Detect which cell encompasses the target text, then output its [X, Y] center coordinate. 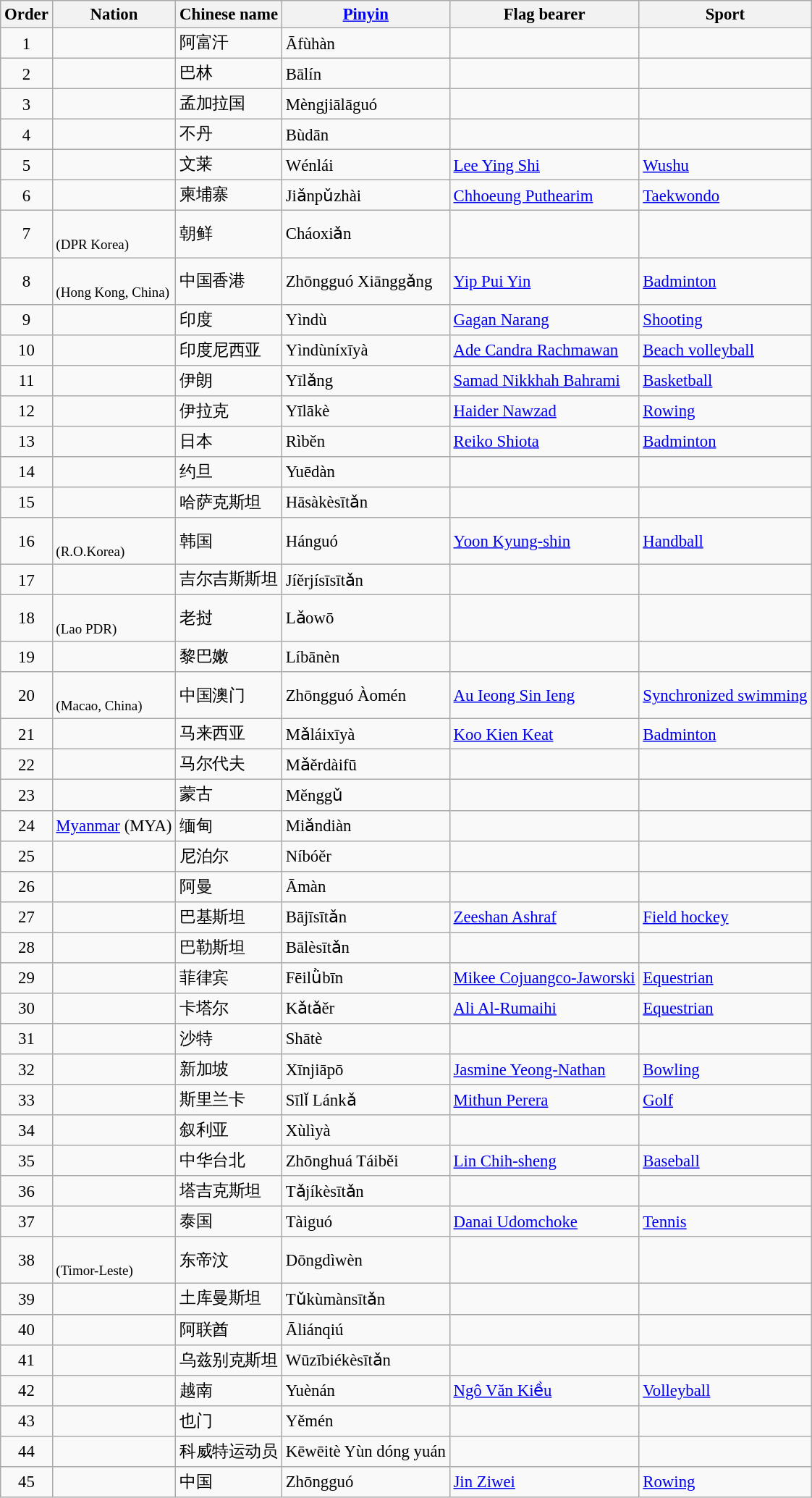
31 [26, 1039]
Baseball [725, 1161]
Chinese name [229, 14]
Ali Al-Rumaihi [544, 1009]
日本 [229, 442]
Zhōnghuá Táiběi [365, 1161]
Order [26, 14]
26 [26, 886]
20 [26, 695]
尼泊尔 [229, 856]
阿曼 [229, 886]
Tennis [725, 1221]
2 [26, 74]
Gagan Narang [544, 319]
5 [26, 165]
黎巴嫩 [229, 657]
马尔代夫 [229, 765]
Mǎláixīyà [365, 734]
(R.O.Korea) [114, 542]
12 [26, 411]
16 [26, 542]
Beach volleyball [725, 350]
Mikee Cojuangco-Jaworski [544, 978]
37 [26, 1221]
韩国 [229, 542]
Āmàn [365, 886]
30 [26, 1009]
9 [26, 319]
45 [26, 1482]
Bālín [365, 74]
43 [26, 1421]
Ngô Văn Kiều [544, 1390]
Shooting [725, 319]
17 [26, 580]
吉尔吉斯斯坦 [229, 580]
马来西亚 [229, 734]
44 [26, 1452]
Fēilǜbīn [365, 978]
Sīlǐ Lánkǎ [365, 1100]
卡塔尔 [229, 1009]
菲律宾 [229, 978]
Shātè [365, 1039]
Jasmine Yeong-Nathan [544, 1069]
Lee Ying Shi [544, 165]
25 [26, 856]
不丹 [229, 135]
18 [26, 618]
Ade Candra Rachmawan [544, 350]
哈萨克斯坦 [229, 502]
Yìndùníxīyà [365, 350]
Āliánqiú [365, 1329]
印度 [229, 319]
朝鲜 [229, 235]
Yuēdàn [365, 472]
15 [26, 502]
Haider Nawzad [544, 411]
Yip Pui Yin [544, 281]
Yìndù [365, 319]
28 [26, 948]
Yěmén [365, 1421]
34 [26, 1130]
孟加拉国 [229, 104]
(Timor-Leste) [114, 1260]
乌兹别克斯坦 [229, 1360]
巴林 [229, 74]
斯里兰卡 [229, 1100]
叙利亚 [229, 1130]
Zeeshan Ashraf [544, 917]
越南 [229, 1390]
东帝汶 [229, 1260]
Tàiguó [365, 1221]
Jíěrjísīsītǎn [365, 580]
中华台北 [229, 1161]
Zhōngguó [365, 1482]
伊朗 [229, 380]
Basketball [725, 380]
23 [26, 795]
Field hockey [725, 917]
Wénlái [365, 165]
10 [26, 350]
39 [26, 1299]
6 [26, 195]
Synchronized swimming [725, 695]
阿富汗 [229, 43]
8 [26, 281]
Wushu [725, 165]
塔吉克斯坦 [229, 1191]
Jiǎnpǔzhài [365, 195]
7 [26, 235]
Nation [114, 14]
4 [26, 135]
(DPR Korea) [114, 235]
(Lao PDR) [114, 618]
文莱 [229, 165]
Tǔkùmànsītǎn [365, 1299]
Yīlākè [365, 411]
36 [26, 1191]
巴勒斯坦 [229, 948]
Cháoxiǎn [365, 235]
Koo Kien Keat [544, 734]
Flag bearer [544, 14]
19 [26, 657]
Lǎowō [365, 618]
新加坡 [229, 1069]
Bālèsītǎn [365, 948]
Hāsàkèsītǎn [365, 502]
24 [26, 825]
32 [26, 1069]
Āfùhàn [365, 43]
巴基斯坦 [229, 917]
22 [26, 765]
21 [26, 734]
Yuènán [365, 1390]
也门 [229, 1421]
Handball [725, 542]
Yoon Kyung-shin [544, 542]
Lin Chih-sheng [544, 1161]
29 [26, 978]
土库曼斯坦 [229, 1299]
Taekwondo [725, 195]
42 [26, 1390]
Pinyin [365, 14]
Tǎjíkèsītǎn [365, 1191]
Danai Udomchoke [544, 1221]
泰国 [229, 1221]
Au Ieong Sin Ieng [544, 695]
Dōngdìwèn [365, 1260]
Jin Ziwei [544, 1482]
Yīlǎng [365, 380]
27 [26, 917]
(Macao, China) [114, 695]
Sport [725, 14]
Měnggǔ [365, 795]
33 [26, 1100]
1 [26, 43]
40 [26, 1329]
中国澳门 [229, 695]
Chhoeung Puthearim [544, 195]
Myanmar (MYA) [114, 825]
3 [26, 104]
沙特 [229, 1039]
老挝 [229, 618]
科威特运动员 [229, 1452]
印度尼西亚 [229, 350]
Bowling [725, 1069]
41 [26, 1360]
Wūzībiékèsītǎn [365, 1360]
13 [26, 442]
Xīnjiāpō [365, 1069]
38 [26, 1260]
Hánguó [365, 542]
Mǎěrdàifū [365, 765]
Reiko Shiota [544, 442]
蒙古 [229, 795]
中国 [229, 1482]
Zhōngguó Àomén [365, 695]
中国香港 [229, 281]
Miǎndiàn [365, 825]
伊拉克 [229, 411]
Rìběn [365, 442]
Bājīsītǎn [365, 917]
Mèngjiālāguó [365, 104]
Kēwēitè Yùn dóng yuán [365, 1452]
Volleyball [725, 1390]
Kǎtǎěr [365, 1009]
柬埔寨 [229, 195]
Mithun Perera [544, 1100]
Golf [725, 1100]
14 [26, 472]
11 [26, 380]
(Hong Kong, China) [114, 281]
Samad Nikkhah Bahrami [544, 380]
Bùdān [365, 135]
Níbóěr [365, 856]
约旦 [229, 472]
Líbānèn [365, 657]
Zhōngguó Xiānggǎng [365, 281]
缅甸 [229, 825]
阿联酋 [229, 1329]
35 [26, 1161]
Xùlìyà [365, 1130]
